Scan for the cell matching the given text and deliver its [X, Y] coordinate at center. 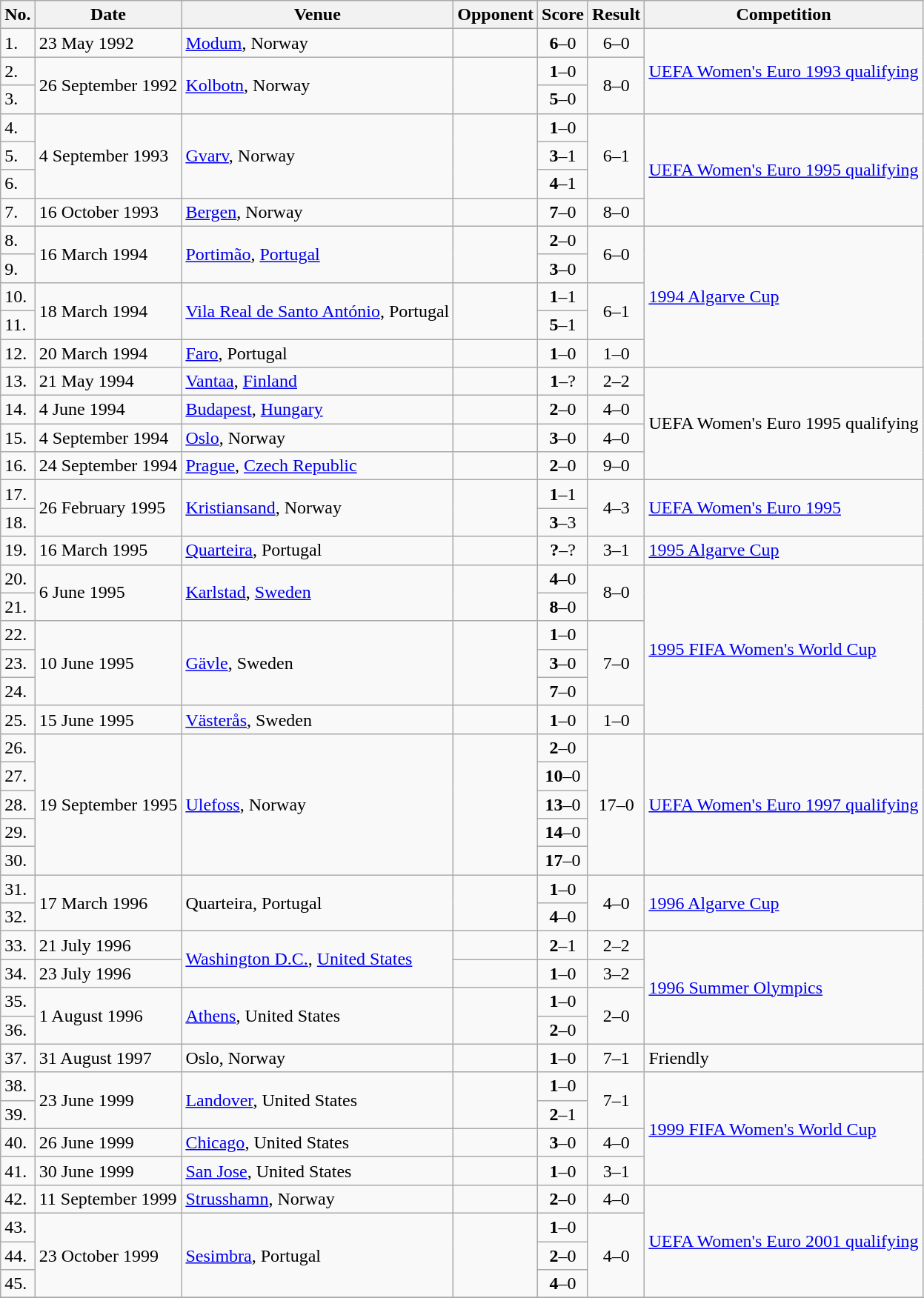
1995 FIFA Women's World Cup [784, 649]
24. [18, 691]
38. [18, 1086]
No. [18, 15]
23. [18, 663]
Vantaa, Finland [317, 382]
41. [18, 1171]
Washington D.C., United States [317, 959]
40. [18, 1142]
10 June 1995 [108, 663]
35. [18, 1002]
43. [18, 1227]
23 October 1999 [108, 1255]
Kristiansand, Norway [317, 508]
23 May 1992 [108, 43]
12. [18, 353]
Karlstad, Sweden [317, 593]
Opponent [496, 15]
24 September 1994 [108, 466]
30 June 1999 [108, 1171]
30. [18, 861]
UEFA Women's Euro 2001 qualifying [784, 1241]
Chicago, United States [317, 1142]
21 May 1994 [108, 382]
16 March 1994 [108, 254]
18. [18, 522]
4 September 1993 [108, 156]
10–0 [563, 776]
20. [18, 579]
Vila Real de Santo António, Portugal [317, 310]
6 June 1995 [108, 593]
5–1 [563, 324]
1996 Summer Olympics [784, 988]
17. [18, 494]
9–0 [616, 466]
14. [18, 410]
3. [18, 99]
4–3 [616, 508]
33. [18, 945]
4–1 [563, 184]
Sesimbra, Portugal [317, 1255]
16 March 1995 [108, 550]
11. [18, 324]
29. [18, 833]
1995 Algarve Cup [784, 550]
Faro, Portugal [317, 353]
Date [108, 15]
44. [18, 1256]
Prague, Czech Republic [317, 466]
37. [18, 1058]
?–? [563, 550]
Score [563, 15]
3–3 [563, 522]
1–? [563, 382]
Venue [317, 15]
1994 Algarve Cup [784, 296]
4 September 1994 [108, 438]
Gvarv, Norway [317, 156]
16 October 1993 [108, 212]
Kolbotn, Norway [317, 85]
1996 Algarve Cup [784, 903]
19. [18, 550]
1. [18, 43]
18 March 1994 [108, 310]
28. [18, 804]
Result [616, 15]
1 August 1996 [108, 1016]
4 June 1994 [108, 410]
13. [18, 382]
11 September 1999 [108, 1199]
Landover, United States [317, 1100]
3–2 [616, 973]
7. [18, 212]
5. [18, 156]
16. [18, 466]
Athens, United States [317, 1016]
6. [18, 184]
25. [18, 719]
26. [18, 748]
Bergen, Norway [317, 212]
21 July 1996 [108, 945]
Gävle, Sweden [317, 663]
21. [18, 607]
17 March 1996 [108, 903]
UEFA Women's Euro 1993 qualifying [784, 71]
42. [18, 1199]
Ulefoss, Norway [317, 804]
Portimão, Portugal [317, 254]
5–0 [563, 99]
Västerås, Sweden [317, 719]
23 July 1996 [108, 973]
20 March 1994 [108, 353]
Friendly [784, 1058]
31. [18, 889]
UEFA Women's Euro 1995 [784, 508]
Budapest, Hungary [317, 410]
23 June 1999 [108, 1100]
1999 FIFA Women's World Cup [784, 1128]
26 June 1999 [108, 1142]
10. [18, 296]
9. [18, 268]
14–0 [563, 833]
Strusshamn, Norway [317, 1199]
Competition [784, 15]
22. [18, 635]
8. [18, 240]
27. [18, 776]
34. [18, 973]
San Jose, United States [317, 1171]
31 August 1997 [108, 1058]
15. [18, 438]
4. [18, 127]
13–0 [563, 804]
2. [18, 71]
26 September 1992 [108, 85]
15 June 1995 [108, 719]
Modum, Norway [317, 43]
39. [18, 1114]
36. [18, 1030]
32. [18, 917]
UEFA Women's Euro 1997 qualifying [784, 804]
19 September 1995 [108, 804]
45. [18, 1284]
26 February 1995 [108, 508]
